Provide the [X, Y] coordinate of the cell's center where the given text is located.  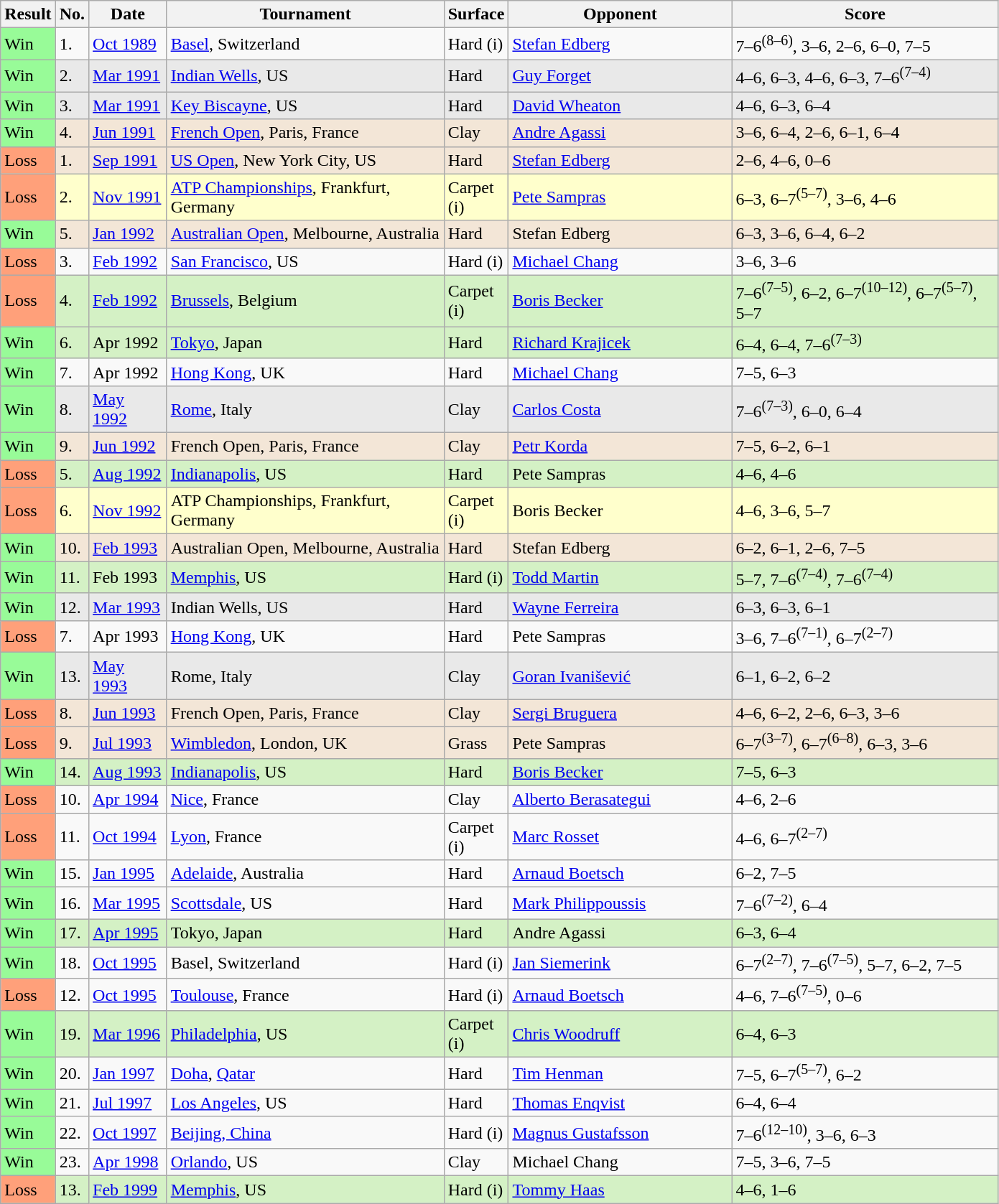
Mar 1996 [128, 1034]
David Wheaton [621, 106]
18. [72, 962]
Philadelphia, US [305, 1034]
Chris Woodruff [621, 1034]
4–6, 6–2, 2–6, 6–3, 3–6 [865, 713]
7–6(8–6), 3–6, 2–6, 6–0, 7–5 [865, 45]
6–3, 6–4 [865, 933]
7–5, 6–7(5–7), 6–2 [865, 1074]
Nov 1991 [128, 197]
7–5, 6–2, 6–1 [865, 447]
3–6, 3–6 [865, 261]
Scottsdale, US [305, 903]
May 1992 [128, 409]
Wimbledon, London, UK [305, 742]
Aug 1993 [128, 773]
Guy Forget [621, 76]
Jul 1993 [128, 742]
4–6, 6–7(2–7) [865, 837]
7–6(7–2), 6–4 [865, 903]
Oct 1994 [128, 837]
Result [28, 14]
Magnus Gustafsson [621, 1133]
16. [72, 903]
4–6, 2–6 [865, 800]
Toulouse, France [305, 995]
3–6, 7–6(7–1), 6–7(2–7) [865, 636]
4–6, 1–6 [865, 1190]
6–3, 6–7(5–7), 3–6, 4–6 [865, 197]
Todd Martin [621, 577]
Apr 1995 [128, 933]
4–6, 4–6 [865, 474]
Mar 1993 [128, 607]
Goran Ivanišević [621, 676]
Doha, Qatar [305, 1074]
Marc Rosset [621, 837]
17. [72, 933]
Oct 1997 [128, 1133]
Apr 1993 [128, 636]
6–3, 6–3, 6–1 [865, 607]
6–4, 6–3 [865, 1034]
Grass [476, 742]
15. [72, 874]
6–7(2–7), 7–6(7–5), 5–7, 6–2, 7–5 [865, 962]
Jan 1997 [128, 1074]
Jun 1992 [128, 447]
23. [72, 1162]
May 1993 [128, 676]
Brussels, Belgium [305, 301]
6–4, 6–4 [865, 1103]
Nice, France [305, 800]
Date [128, 14]
Jul 1997 [128, 1103]
Key Biscayne, US [305, 106]
4–6, 7–6(7–5), 0–6 [865, 995]
Jan Siemerink [621, 962]
Jun 1993 [128, 713]
5–7, 7–6(7–4), 7–6(7–4) [865, 577]
Beijing, China [305, 1133]
Thomas Enqvist [621, 1103]
Richard Krajicek [621, 343]
Mar 1995 [128, 903]
US Open, New York City, US [305, 160]
Wayne Ferreira [621, 607]
4–6, 6–3, 4–6, 6–3, 7–6(7–4) [865, 76]
Apr 1998 [128, 1162]
4–6, 6–3, 6–4 [865, 106]
7–6(12–10), 3–6, 6–3 [865, 1133]
Orlando, US [305, 1162]
Sep 1991 [128, 160]
4–6, 3–6, 5–7 [865, 511]
Jun 1991 [128, 133]
Tournament [305, 14]
Sergi Bruguera [621, 713]
6–7(3–7), 6–7(6–8), 6–3, 3–6 [865, 742]
Mark Philippoussis [621, 903]
Nov 1992 [128, 511]
Adelaide, Australia [305, 874]
Aug 1992 [128, 474]
Feb 1999 [128, 1190]
Jan 1995 [128, 874]
Apr 1994 [128, 800]
Carlos Costa [621, 409]
2–6, 4–6, 0–6 [865, 160]
Tim Henman [621, 1074]
Jan 1992 [128, 234]
19. [72, 1034]
6–2, 6–1, 2–6, 7–5 [865, 548]
6–4, 6–4, 7–6(7–3) [865, 343]
6–1, 6–2, 6–2 [865, 676]
No. [72, 14]
7–6(7–3), 6–0, 6–4 [865, 409]
6–2, 7–5 [865, 874]
20. [72, 1074]
Score [865, 14]
Tommy Haas [621, 1190]
Surface [476, 14]
6–3, 3–6, 6–4, 6–2 [865, 234]
Los Angeles, US [305, 1103]
Lyon, France [305, 837]
Opponent [621, 14]
22. [72, 1133]
3–6, 6–4, 2–6, 6–1, 6–4 [865, 133]
7–6(7–5), 6–2, 6–7(10–12), 6–7(5–7), 5–7 [865, 301]
Oct 1989 [128, 45]
Alberto Berasategui [621, 800]
21. [72, 1103]
7–5, 3–6, 7–5 [865, 1162]
Petr Korda [621, 447]
San Francisco, US [305, 261]
14. [72, 773]
